Return (X, Y) of the center of cell containing provided text 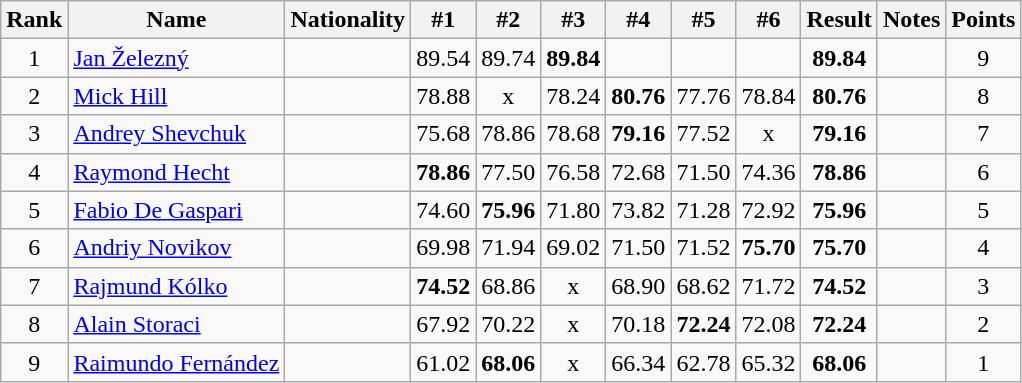
72.92 (768, 210)
#3 (574, 20)
71.28 (704, 210)
Andrey Shevchuk (176, 134)
65.32 (768, 362)
72.08 (768, 324)
77.76 (704, 96)
#4 (638, 20)
74.36 (768, 172)
66.34 (638, 362)
72.68 (638, 172)
76.58 (574, 172)
78.68 (574, 134)
78.84 (768, 96)
61.02 (444, 362)
89.54 (444, 58)
78.24 (574, 96)
Notes (911, 20)
69.02 (574, 248)
89.74 (508, 58)
Raymond Hecht (176, 172)
67.92 (444, 324)
Raimundo Fernández (176, 362)
Nationality (348, 20)
71.52 (704, 248)
78.88 (444, 96)
Result (839, 20)
68.62 (704, 286)
62.78 (704, 362)
Andriy Novikov (176, 248)
70.22 (508, 324)
Jan Železný (176, 58)
Name (176, 20)
Rank (34, 20)
#5 (704, 20)
77.50 (508, 172)
68.90 (638, 286)
#1 (444, 20)
71.94 (508, 248)
71.80 (574, 210)
Rajmund Kólko (176, 286)
75.68 (444, 134)
68.86 (508, 286)
73.82 (638, 210)
Points (984, 20)
70.18 (638, 324)
#6 (768, 20)
Fabio De Gaspari (176, 210)
69.98 (444, 248)
74.60 (444, 210)
Mick Hill (176, 96)
71.72 (768, 286)
#2 (508, 20)
77.52 (704, 134)
Alain Storaci (176, 324)
